Detect which cell encompasses the target text, then output its (X, Y) center coordinate. 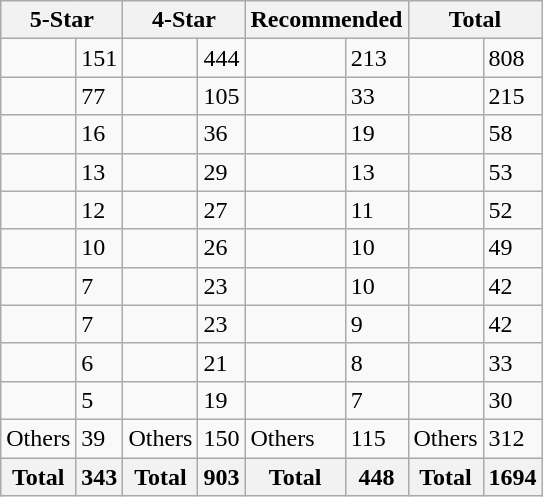
8 (376, 362)
150 (222, 438)
52 (512, 210)
808 (512, 58)
11 (376, 210)
115 (376, 438)
105 (222, 96)
26 (222, 248)
58 (512, 134)
5 (100, 400)
77 (100, 96)
36 (222, 134)
6 (100, 362)
27 (222, 210)
903 (222, 477)
444 (222, 58)
215 (512, 96)
448 (376, 477)
4-Star (184, 20)
Recommended (326, 20)
29 (222, 172)
312 (512, 438)
151 (100, 58)
16 (100, 134)
213 (376, 58)
1694 (512, 477)
21 (222, 362)
5-Star (62, 20)
30 (512, 400)
39 (100, 438)
49 (512, 248)
9 (376, 324)
12 (100, 210)
343 (100, 477)
53 (512, 172)
